Find where the given text appears and provide that cell's center as (X, Y) coordinate. 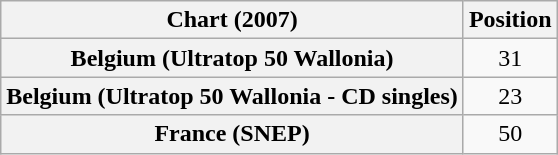
Position (510, 20)
Belgium (Ultratop 50 Wallonia - CD singles) (232, 96)
France (SNEP) (232, 134)
Belgium (Ultratop 50 Wallonia) (232, 58)
23 (510, 96)
31 (510, 58)
Chart (2007) (232, 20)
50 (510, 134)
